From the cell containing the given text, extract its center point as [x, y] coordinate. 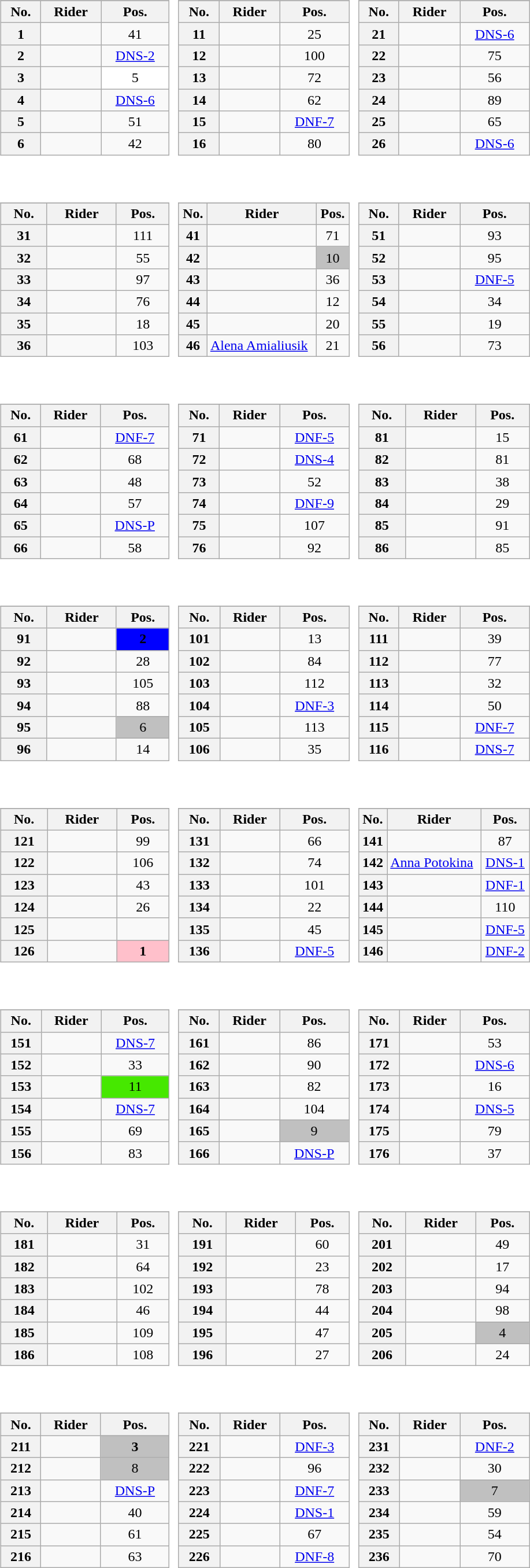
No. Rider Pos. 41 71 42 10 43 36 44 12 45 20 46 Alena Amialiusik 21 [266, 272]
194 [202, 1311]
163 [199, 1087]
90 [314, 1065]
136 [199, 951]
47 [323, 1333]
205 [382, 1333]
161 [199, 1043]
7 [495, 1490]
18 [142, 323]
48 [135, 481]
97 [142, 279]
234 [379, 1512]
232 [379, 1469]
185 [24, 1333]
146 [373, 951]
204 [382, 1311]
215 [21, 1534]
28 [142, 661]
131 [199, 841]
68 [135, 459]
134 [199, 907]
116 [379, 749]
174 [379, 1109]
9 [314, 1131]
211 [21, 1447]
191 [202, 1245]
No. Rider Pos. 71 DNF-5 72 DNS-4 73 52 74 DNF-9 75 107 76 92 [266, 474]
121 [24, 841]
17 [502, 1267]
109 [143, 1333]
236 [379, 1556]
87 [505, 841]
162 [199, 1065]
30 [495, 1469]
110 [505, 907]
182 [24, 1267]
Alena Amialiusik [261, 346]
89 [495, 100]
142 [373, 863]
183 [24, 1289]
156 [21, 1153]
58 [135, 548]
20 [333, 323]
225 [199, 1534]
166 [199, 1153]
151 [21, 1043]
No. Rider Pos. 161 86 162 90 163 82 164 104 165 9 166 DNS-P [266, 1079]
216 [21, 1556]
141 [373, 841]
186 [24, 1355]
99 [143, 841]
39 [495, 639]
212 [21, 1469]
133 [199, 885]
206 [382, 1355]
78 [323, 1289]
222 [199, 1469]
172 [379, 1065]
59 [495, 1512]
145 [373, 929]
176 [379, 1153]
DNS-2 [135, 56]
123 [24, 885]
193 [202, 1289]
164 [199, 1109]
202 [382, 1267]
19 [495, 323]
155 [21, 1131]
67 [314, 1534]
132 [199, 863]
37 [495, 1153]
152 [21, 1065]
115 [379, 727]
10 [333, 257]
125 [24, 929]
88 [142, 705]
181 [24, 1245]
No. Rider Pos. 131 66 132 74 133 101 134 22 135 45 136 DNF-5 [266, 877]
143 [373, 885]
214 [21, 1512]
No. Rider Pos. 191 60 192 23 193 78 194 44 195 47 196 27 [266, 1281]
DNF-1 [505, 885]
No. Rider Pos. 101 13 102 84 103 112 104 DNF-3 105 113 106 35 [266, 676]
69 [135, 1131]
192 [202, 1267]
195 [202, 1333]
DNF-8 [314, 1556]
221 [199, 1447]
135 [199, 929]
77 [495, 661]
DNF-9 [314, 503]
154 [21, 1109]
223 [199, 1490]
203 [382, 1289]
175 [379, 1131]
100 [314, 56]
213 [21, 1490]
201 [382, 1245]
Anna Potokina [435, 863]
98 [502, 1311]
40 [135, 1512]
107 [314, 525]
124 [24, 907]
231 [379, 1447]
80 [314, 144]
196 [202, 1355]
60 [323, 1245]
8 [135, 1469]
49 [502, 1245]
114 [379, 705]
122 [24, 863]
224 [199, 1512]
29 [503, 503]
DNS-4 [314, 459]
DNS-5 [495, 1109]
27 [323, 1355]
171 [379, 1043]
233 [379, 1490]
126 [24, 951]
108 [143, 1355]
144 [373, 907]
235 [379, 1534]
226 [199, 1556]
184 [24, 1311]
38 [503, 481]
50 [495, 705]
153 [21, 1087]
173 [379, 1087]
165 [199, 1131]
70 [495, 1556]
57 [135, 503]
79 [495, 1131]
